Search for the cell housing the specified text and yield its (x, y) center coordinate. 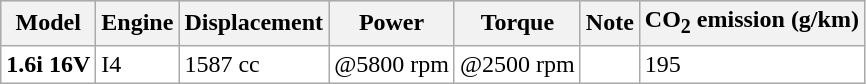
195 (752, 64)
@5800 rpm (392, 64)
Model (48, 23)
I4 (138, 64)
Torque (517, 23)
@2500 rpm (517, 64)
Note (610, 23)
1587 cc (254, 64)
Displacement (254, 23)
Engine (138, 23)
CO2 emission (g/km) (752, 23)
1.6i 16V (48, 64)
Power (392, 23)
